Output the [x, y] coordinate of the center of the cell containing the given text.  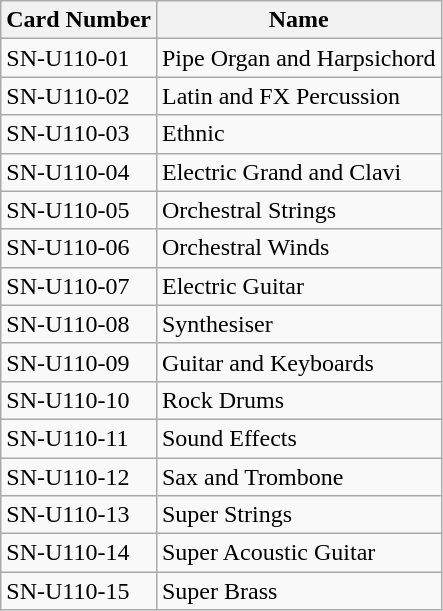
SN-U110-05 [79, 210]
SN-U110-10 [79, 400]
SN-U110-12 [79, 477]
Synthesiser [298, 324]
Card Number [79, 20]
SN-U110-08 [79, 324]
SN-U110-13 [79, 515]
SN-U110-04 [79, 172]
Ethnic [298, 134]
Guitar and Keyboards [298, 362]
SN-U110-07 [79, 286]
Orchestral Winds [298, 248]
SN-U110-14 [79, 553]
Rock Drums [298, 400]
Sound Effects [298, 438]
Super Strings [298, 515]
Name [298, 20]
SN-U110-01 [79, 58]
Latin and FX Percussion [298, 96]
SN-U110-02 [79, 96]
Sax and Trombone [298, 477]
Pipe Organ and Harpsichord [298, 58]
Super Brass [298, 591]
Orchestral Strings [298, 210]
SN-U110-15 [79, 591]
Super Acoustic Guitar [298, 553]
Electric Grand and Clavi [298, 172]
SN-U110-09 [79, 362]
SN-U110-03 [79, 134]
SN-U110-06 [79, 248]
Electric Guitar [298, 286]
SN-U110-11 [79, 438]
